Return (X, Y) of the center of cell containing provided text 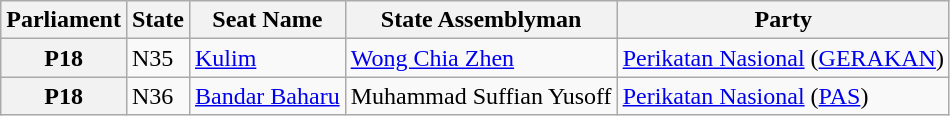
Muhammad Suffian Yusoff (481, 96)
Kulim (267, 58)
Perikatan Nasional (GERAKAN) (783, 58)
State (158, 20)
Seat Name (267, 20)
State Assemblyman (481, 20)
Bandar Baharu (267, 96)
Parliament (64, 20)
Party (783, 20)
Perikatan Nasional (PAS) (783, 96)
Wong Chia Zhen (481, 58)
N35 (158, 58)
N36 (158, 96)
